Output the (X, Y) coordinate of the center of the cell containing the given text.  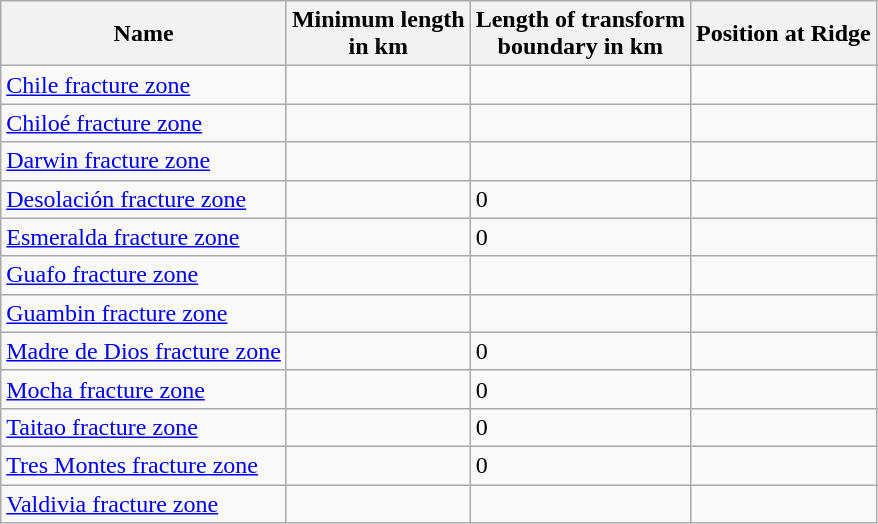
Guambin fracture zone (144, 313)
Esmeralda fracture zone (144, 237)
Valdivia fracture zone (144, 503)
Madre de Dios fracture zone (144, 351)
Chile fracture zone (144, 85)
Taitao fracture zone (144, 427)
Name (144, 34)
Desolación fracture zone (144, 199)
Minimum lengthin km (378, 34)
Mocha fracture zone (144, 389)
Chiloé fracture zone (144, 123)
Darwin fracture zone (144, 161)
Position at Ridge (783, 34)
Guafo fracture zone (144, 275)
Tres Montes fracture zone (144, 465)
Length of transformboundary in km (580, 34)
